Search for the cell housing the specified text and yield its [x, y] center coordinate. 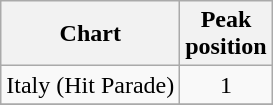
Peakposition [226, 34]
Italy (Hit Parade) [90, 85]
Chart [90, 34]
1 [226, 85]
